Pinpoint the cell where the given text exists, returning its [X, Y] midpoint coordinate. 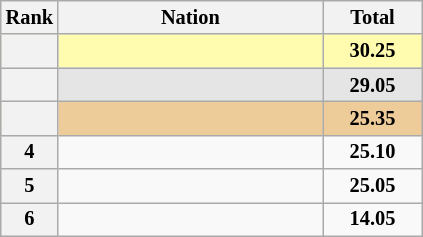
25.10 [373, 152]
Rank [30, 17]
14.05 [373, 219]
Nation [190, 17]
29.05 [373, 85]
25.35 [373, 118]
5 [30, 186]
6 [30, 219]
25.05 [373, 186]
Total [373, 17]
4 [30, 152]
30.25 [373, 51]
